Provide the [X, Y] coordinate of the cell's center where the given text is located.  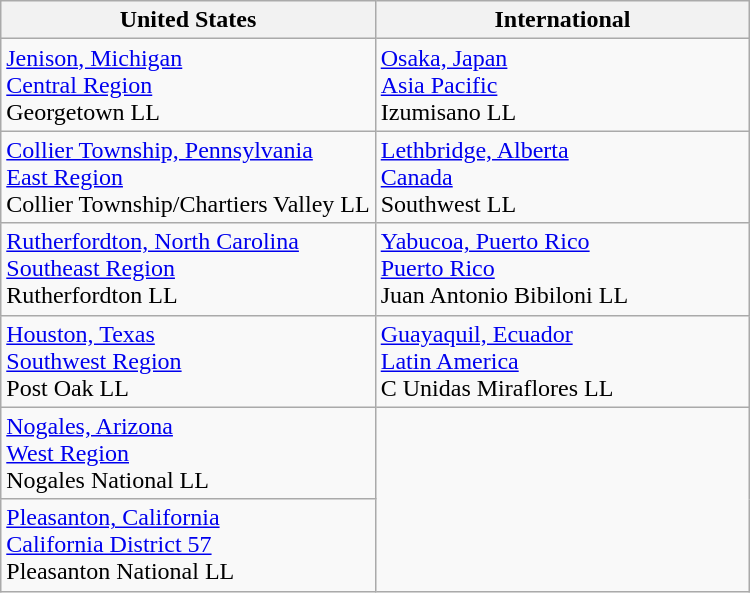
Guayaquil, Ecuador Latin America C Unidas Miraflores LL [562, 361]
Collier Township, Pennsylvania East Region Collier Township/Chartiers Valley LL [188, 177]
United States [188, 20]
Lethbridge, Alberta Canada Southwest LL [562, 177]
Yabucoa, Puerto Rico Puerto Rico Juan Antonio Bibiloni LL [562, 269]
Pleasanton, California California District 57 Pleasanton National LL [188, 545]
Osaka, Japan Asia Pacific Izumisano LL [562, 85]
Houston, Texas Southwest Region Post Oak LL [188, 361]
Jenison, Michigan Central Region Georgetown LL [188, 85]
Rutherfordton, North Carolina Southeast Region Rutherfordton LL [188, 269]
International [562, 20]
Nogales, Arizona West Region Nogales National LL [188, 453]
